For the text-containing cell, return its midpoint in (x, y) coordinate format. 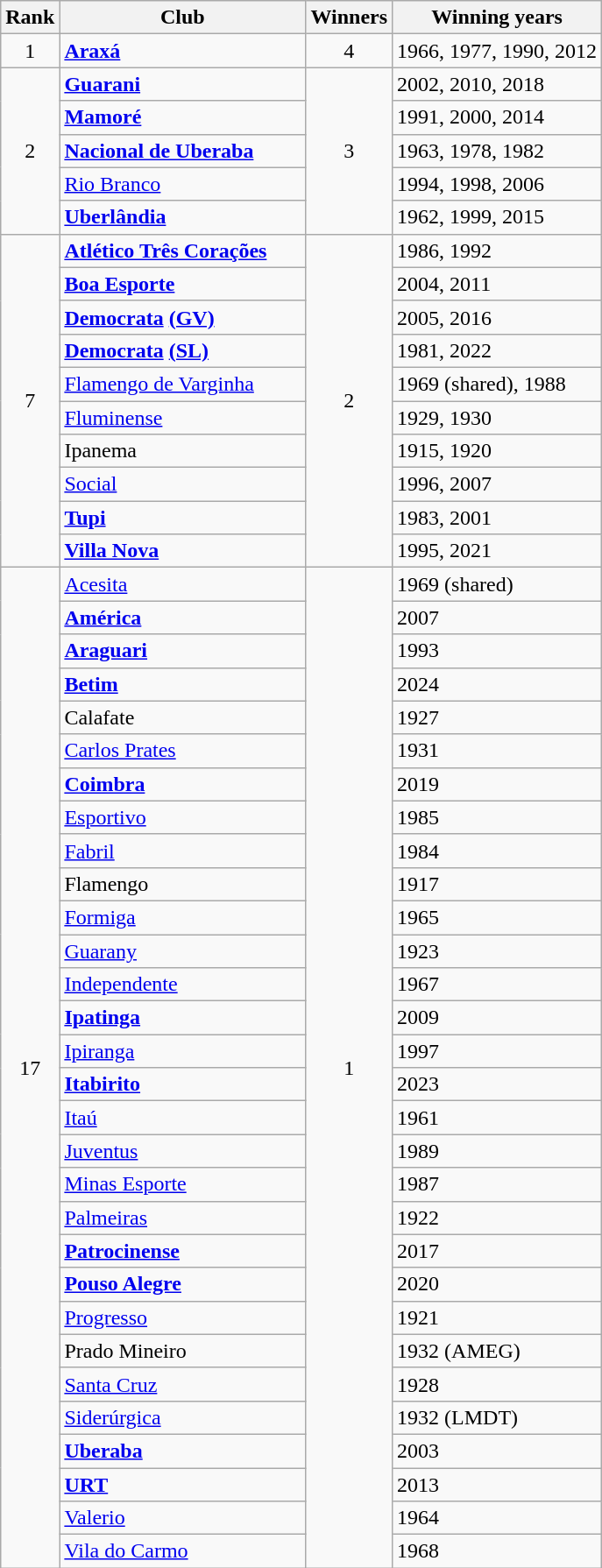
Araguari (182, 651)
Araxá (182, 51)
Itaú (182, 1118)
1989 (498, 1151)
Itabirito (182, 1084)
Rank (30, 18)
2013 (498, 1485)
Pouso Alegre (182, 1284)
1932 (LMDT) (498, 1417)
1995, 2021 (498, 551)
4 (349, 51)
Guarany (182, 950)
Fluminense (182, 418)
Nacional de Uberaba (182, 151)
1961 (498, 1118)
Atlético Três Corações (182, 251)
Progresso (182, 1317)
Tupi (182, 518)
Acesita (182, 584)
1931 (498, 751)
1967 (498, 985)
Ipanema (182, 451)
1984 (498, 851)
7 (30, 401)
Santa Cruz (182, 1384)
Ipiranga (182, 1051)
Calafate (182, 717)
1917 (498, 884)
Prado Mineiro (182, 1351)
Uberlândia (182, 217)
Social (182, 484)
1966, 1977, 1990, 2012 (498, 51)
1968 (498, 1551)
1964 (498, 1518)
Club (182, 18)
1915, 1920 (498, 451)
Flamengo de Varginha (182, 384)
Winning years (498, 18)
Siderúrgica (182, 1417)
Mamoré (182, 117)
1962, 1999, 2015 (498, 217)
1963, 1978, 1982 (498, 151)
Winners (349, 18)
Fabril (182, 851)
2024 (498, 684)
Vila do Carmo (182, 1551)
1981, 2022 (498, 350)
Democrata (GV) (182, 317)
Rio Branco (182, 184)
1969 (shared) (498, 584)
1922 (498, 1218)
2019 (498, 784)
Coimbra (182, 784)
Juventus (182, 1151)
1921 (498, 1317)
Uberaba (182, 1451)
Villa Nova (182, 551)
1969 (shared), 1988 (498, 384)
Flamengo (182, 884)
1927 (498, 717)
2004, 2011 (498, 284)
Democrata (SL) (182, 350)
1929, 1930 (498, 418)
1965 (498, 917)
1987 (498, 1184)
2023 (498, 1084)
2005, 2016 (498, 317)
2009 (498, 1018)
Independente (182, 985)
17 (30, 1068)
2003 (498, 1451)
2002, 2010, 2018 (498, 84)
Palmeiras (182, 1218)
1997 (498, 1051)
Valerio (182, 1518)
Carlos Prates (182, 751)
Boa Esporte (182, 284)
1928 (498, 1384)
2020 (498, 1284)
1993 (498, 651)
3 (349, 151)
1994, 1998, 2006 (498, 184)
Guarani (182, 84)
1923 (498, 950)
Betim (182, 684)
1991, 2000, 2014 (498, 117)
1985 (498, 817)
América (182, 618)
1983, 2001 (498, 518)
1932 (AMEG) (498, 1351)
Patrocinense (182, 1251)
URT (182, 1485)
Ipatinga (182, 1018)
1986, 1992 (498, 251)
2007 (498, 618)
1996, 2007 (498, 484)
Esportivo (182, 817)
Formiga (182, 917)
Minas Esporte (182, 1184)
2017 (498, 1251)
